Provide the [x, y] coordinate of the cell's center where the given text is located.  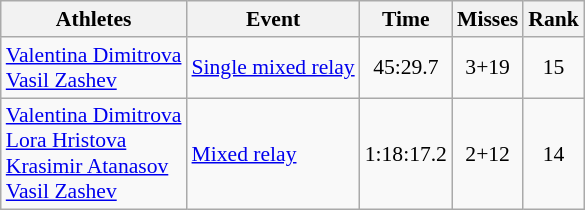
15 [554, 68]
Time [406, 19]
Rank [554, 19]
Valentina DimitrovaLora HristovaKrasimir AtanasovVasil Zashev [94, 154]
Misses [488, 19]
14 [554, 154]
45:29.7 [406, 68]
Mixed relay [274, 154]
3+19 [488, 68]
Single mixed relay [274, 68]
1:18:17.2 [406, 154]
Event [274, 19]
Valentina DimitrovaVasil Zashev [94, 68]
Athletes [94, 19]
2+12 [488, 154]
